Output the (X, Y) coordinate of the center of the cell containing the given text.  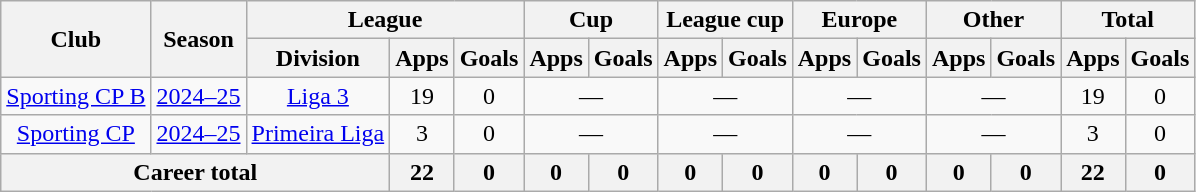
Division (318, 58)
Liga 3 (318, 96)
League cup (725, 20)
Other (993, 20)
Sporting CP (76, 134)
Cup (591, 20)
Career total (196, 172)
Sporting CP B (76, 96)
Europe (859, 20)
Primeira Liga (318, 134)
Season (198, 39)
League (385, 20)
Club (76, 39)
Total (1128, 20)
